Output the [X, Y] coordinate of the center of the cell containing the given text.  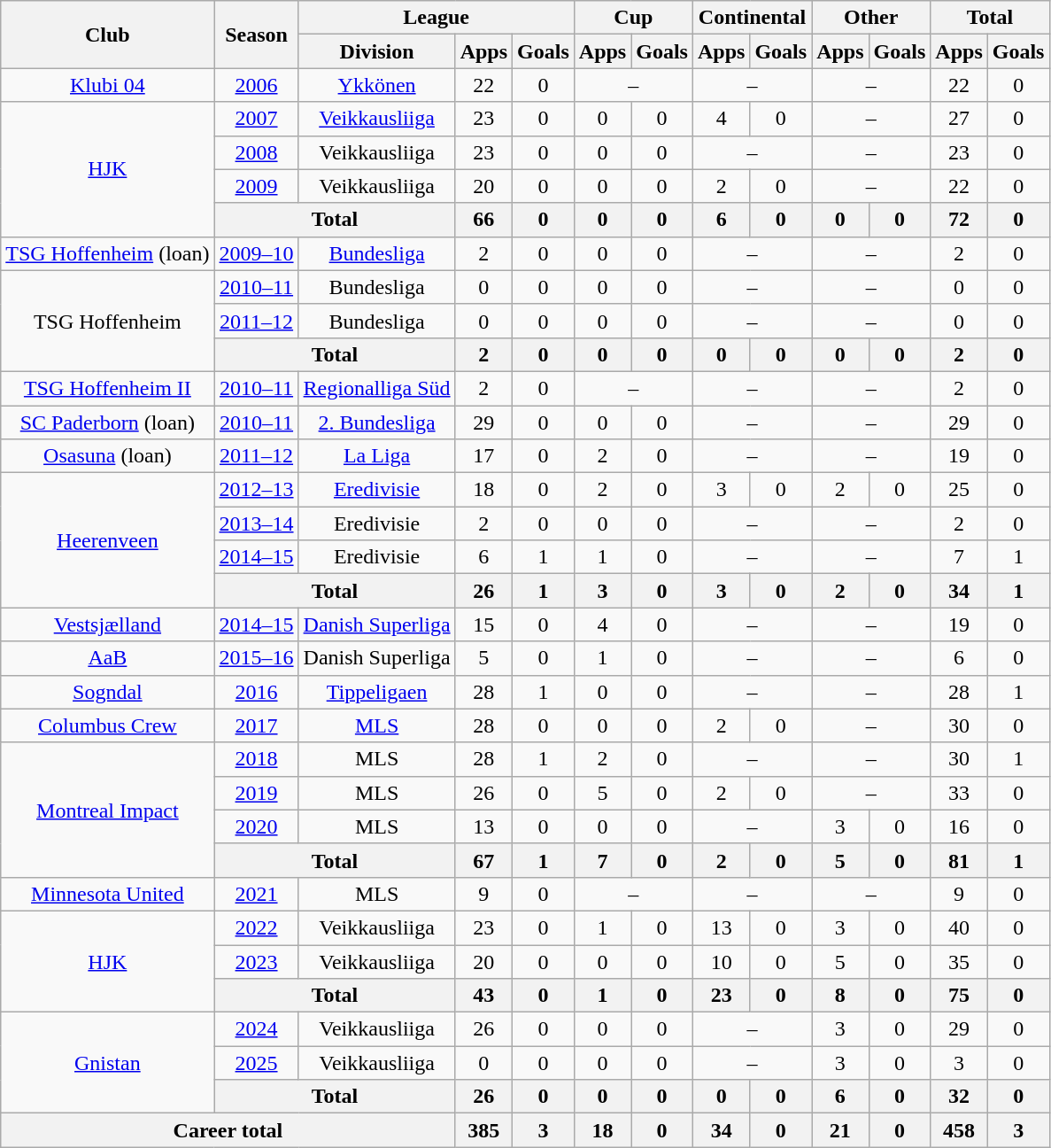
40 [959, 927]
2012–13 [257, 490]
Other [871, 18]
15 [483, 624]
2021 [257, 894]
2018 [257, 759]
33 [959, 793]
8 [840, 996]
81 [959, 860]
Ykkönen [377, 85]
Tippeligaen [377, 692]
Division [377, 51]
32 [959, 1097]
2015–16 [257, 658]
League [436, 18]
66 [483, 220]
2008 [257, 152]
Continental [752, 18]
2024 [257, 1029]
2009–10 [257, 253]
10 [721, 961]
Heerenveen [108, 540]
27 [959, 119]
75 [959, 996]
2009 [257, 186]
TSG Hoffenheim [108, 321]
2. Bundesliga [377, 423]
Gnistan [108, 1063]
2020 [257, 826]
2017 [257, 725]
Cup [633, 18]
67 [483, 860]
SC Paderborn (loan) [108, 423]
16 [959, 826]
72 [959, 220]
Montreal Impact [108, 810]
385 [483, 1130]
2007 [257, 119]
Osasuna (loan) [108, 456]
La Liga [377, 456]
43 [483, 996]
25 [959, 490]
Klubi 04 [108, 85]
Vestsjælland [108, 624]
2006 [257, 85]
Columbus Crew [108, 725]
AaB [108, 658]
2023 [257, 961]
Season [257, 35]
2016 [257, 692]
Career total [228, 1130]
TSG Hoffenheim II [108, 388]
2013–14 [257, 524]
Regionalliga Süd [377, 388]
21 [840, 1130]
Minnesota United [108, 894]
2022 [257, 927]
Sogndal [108, 692]
35 [959, 961]
458 [959, 1130]
2025 [257, 1063]
TSG Hoffenheim (loan) [108, 253]
17 [483, 456]
2019 [257, 793]
Club [108, 35]
